Locate the cell with the specified text and output its [X, Y] center coordinate. 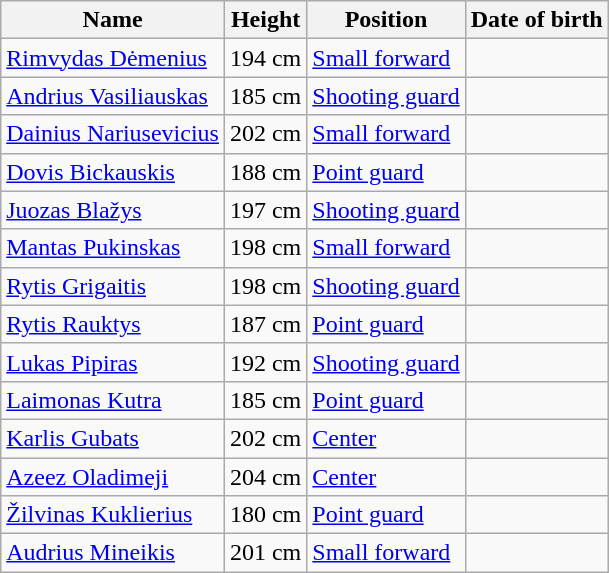
Rimvydas Dėmenius [113, 58]
194 cm [265, 58]
Audrius Mineikis [113, 553]
Position [386, 20]
Laimonas Kutra [113, 400]
Name [113, 20]
188 cm [265, 172]
Andrius Vasiliauskas [113, 96]
Karlis Gubats [113, 438]
204 cm [265, 477]
Rytis Rauktys [113, 324]
197 cm [265, 210]
Dovis Bickauskis [113, 172]
Dainius Nariusevicius [113, 134]
180 cm [265, 515]
Height [265, 20]
Azeez Oladimeji [113, 477]
Rytis Grigaitis [113, 286]
192 cm [265, 362]
187 cm [265, 324]
Date of birth [536, 20]
Lukas Pipiras [113, 362]
201 cm [265, 553]
Žilvinas Kuklierius [113, 515]
Mantas Pukinskas [113, 248]
Juozas Blažys [113, 210]
